Capture the cell that displays the provided text and extract its (X, Y) central coordinate. 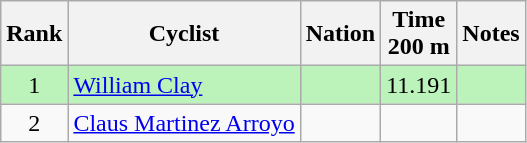
Time200 m (419, 34)
William Clay (184, 85)
Claus Martinez Arroyo (184, 123)
Notes (491, 34)
1 (34, 85)
Rank (34, 34)
Cyclist (184, 34)
11.191 (419, 85)
Nation (340, 34)
2 (34, 123)
